Locate the cell with the specified text and output its [X, Y] center coordinate. 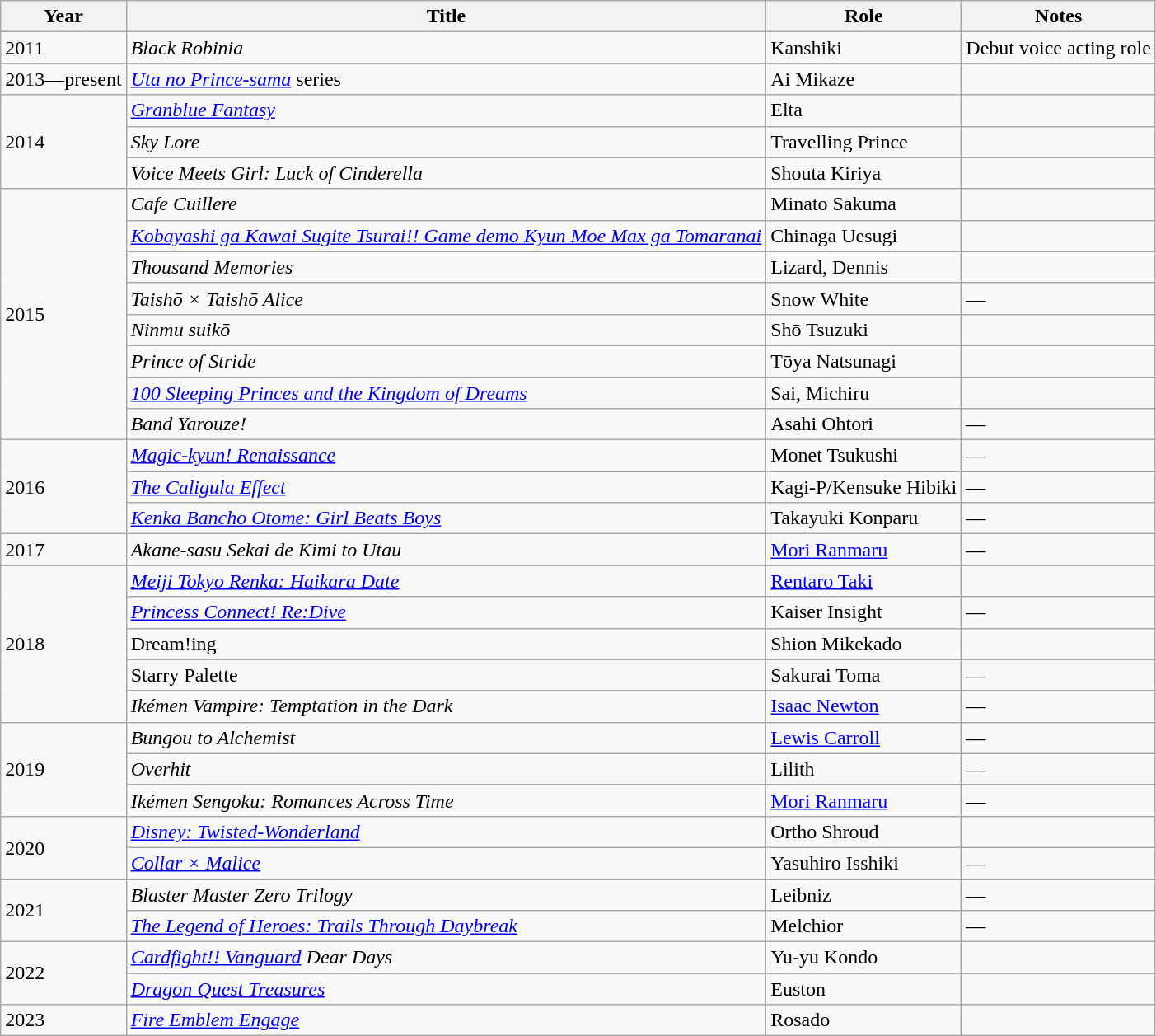
Cafe Cuillere [447, 204]
2013—present [63, 79]
Minato Sakuma [863, 204]
Isaac Newton [863, 706]
2014 [63, 142]
Ortho Shroud [863, 832]
Rentaro Taki [863, 581]
Dragon Quest Treasures [447, 989]
Sakurai Toma [863, 675]
Lilith [863, 769]
2017 [63, 550]
2020 [63, 847]
Ninmu suikō [447, 330]
Ai Mikaze [863, 79]
Asahi Ohtori [863, 424]
2023 [63, 1020]
Snow White [863, 298]
Blaster Master Zero Trilogy [447, 894]
Debut voice acting role [1059, 48]
2016 [63, 487]
100 Sleeping Princes and the Kingdom of Dreams [447, 393]
Shō Tsuzuki [863, 330]
Takayuki Konparu [863, 518]
The Legend of Heroes: Trails Through Daybreak [447, 926]
Sai, Michiru [863, 393]
Cardfight!! Vanguard Dear Days [447, 958]
Melchior [863, 926]
Lizard, Dennis [863, 267]
Leibniz [863, 894]
Fire Emblem Engage [447, 1020]
Overhit [447, 769]
Rosado [863, 1020]
Elta [863, 110]
Band Yarouze! [447, 424]
Princess Connect! Re:Dive [447, 612]
Yu-yu Kondo [863, 958]
Travelling Prince [863, 142]
Disney: Twisted-Wonderland [447, 832]
2021 [63, 910]
Granblue Fantasy [447, 110]
2018 [63, 644]
Starry Palette [447, 675]
Tōya Natsunagi [863, 361]
2019 [63, 769]
Dream!ing [447, 644]
Voice Meets Girl: Luck of Cinderella [447, 173]
Kaiser Insight [863, 612]
Magic-kyun! Renaissance [447, 456]
Black Robinia [447, 48]
Chinaga Uesugi [863, 236]
2022 [63, 973]
Shion Mikekado [863, 644]
Shouta Kiriya [863, 173]
Kenka Bancho Otome: Girl Beats Boys [447, 518]
Meiji Tokyo Renka: Haikara Date [447, 581]
Akane-sasu Sekai de Kimi to Utau [447, 550]
Collar × Malice [447, 863]
Taishō × Taishō Alice [447, 298]
Title [447, 16]
2011 [63, 48]
Role [863, 16]
Ikémen Vampire: Temptation in the Dark [447, 706]
Lewis Carroll [863, 738]
Bungou to Alchemist [447, 738]
Uta no Prince-sama series [447, 79]
2015 [63, 314]
Kanshiki [863, 48]
Euston [863, 989]
Sky Lore [447, 142]
The Caligula Effect [447, 487]
Notes [1059, 16]
Thousand Memories [447, 267]
Prince of Stride [447, 361]
Yasuhiro Isshiki [863, 863]
Ikémen Sengoku: Romances Across Time [447, 800]
Year [63, 16]
Kobayashi ga Kawai Sugite Tsurai!! Game demo Kyun Moe Max ga Tomaranai [447, 236]
Kagi-P/Kensuke Hibiki [863, 487]
Monet Tsukushi [863, 456]
